Find where the given text appears and provide that cell's center as (X, Y) coordinate. 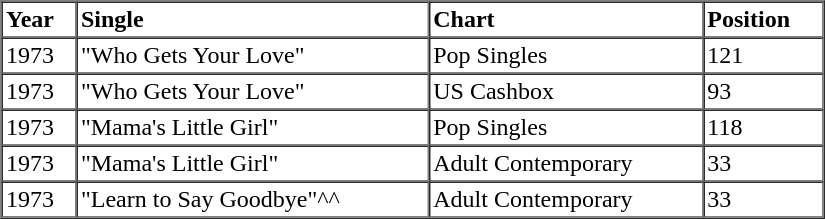
US Cashbox (566, 92)
"Learn to Say Goodbye"^^ (252, 200)
Position (764, 20)
Year (40, 20)
Single (252, 20)
121 (764, 56)
93 (764, 92)
Chart (566, 20)
118 (764, 128)
